For the text-containing cell, return its midpoint in [X, Y] coordinate format. 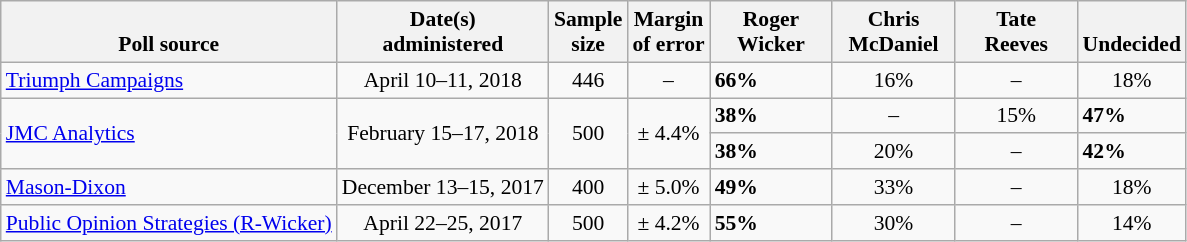
42% [1131, 152]
Poll source [169, 32]
JMC Analytics [169, 134]
49% [772, 187]
± 5.0% [668, 187]
April 22–25, 2017 [443, 223]
20% [894, 152]
33% [894, 187]
RogerWicker [772, 32]
Triumph Campaigns [169, 80]
Marginof error [668, 32]
14% [1131, 223]
ChrisMcDaniel [894, 32]
± 4.2% [668, 223]
Samplesize [588, 32]
Undecided [1131, 32]
16% [894, 80]
Date(s)administered [443, 32]
30% [894, 223]
TateReeves [1016, 32]
55% [772, 223]
15% [1016, 116]
February 15–17, 2018 [443, 134]
400 [588, 187]
± 4.4% [668, 134]
December 13–15, 2017 [443, 187]
Public Opinion Strategies (R-Wicker) [169, 223]
66% [772, 80]
April 10–11, 2018 [443, 80]
446 [588, 80]
Mason-Dixon [169, 187]
47% [1131, 116]
